Return (X, Y) of the center of cell containing provided text 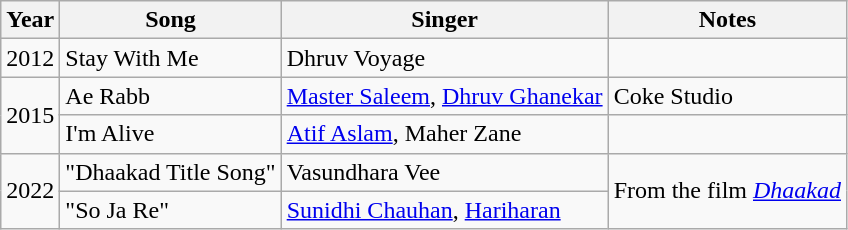
Stay With Me (170, 58)
Singer (444, 20)
Year (30, 20)
Sunidhi Chauhan, Hariharan (444, 210)
Song (170, 20)
Master Saleem, Dhruv Ghanekar (444, 96)
Ae Rabb (170, 96)
Coke Studio (727, 96)
Vasundhara Vee (444, 172)
2022 (30, 191)
Dhruv Voyage (444, 58)
2015 (30, 115)
Notes (727, 20)
From the film Dhaakad (727, 191)
Atif Aslam, Maher Zane (444, 134)
2012 (30, 58)
"So Ja Re" (170, 210)
"Dhaakad Title Song" (170, 172)
I'm Alive (170, 134)
